Locate the cell with the specified text and output its (X, Y) center coordinate. 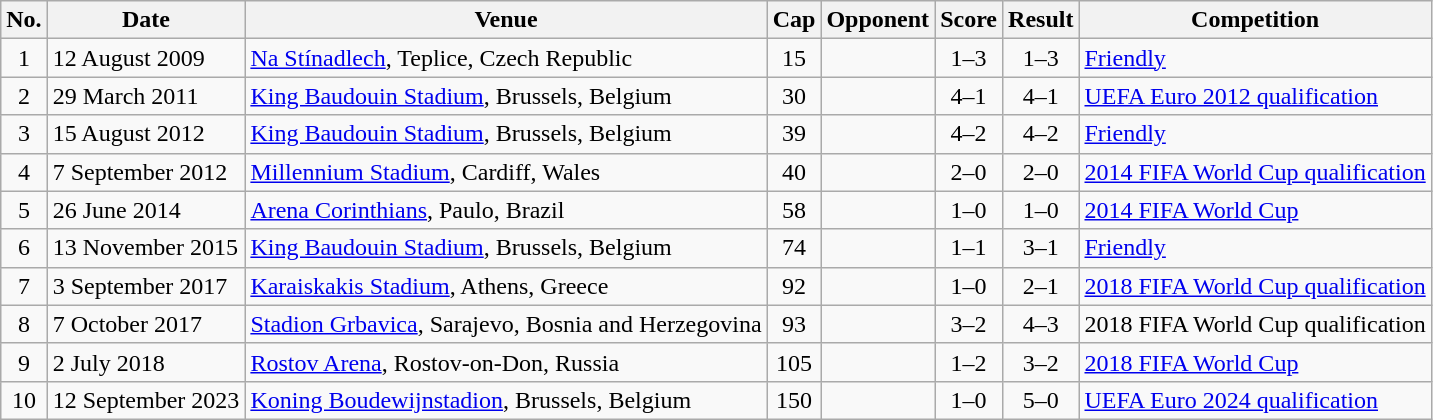
7 September 2012 (146, 172)
1–1 (969, 248)
5–0 (1041, 400)
15 (794, 58)
Millennium Stadium, Cardiff, Wales (506, 172)
92 (794, 286)
4 (24, 172)
Score (969, 20)
3 (24, 134)
2 (24, 96)
93 (794, 324)
2–1 (1041, 286)
2014 FIFA World Cup qualification (1255, 172)
9 (24, 362)
Cap (794, 20)
15 August 2012 (146, 134)
12 September 2023 (146, 400)
10 (24, 400)
58 (794, 210)
40 (794, 172)
2018 FIFA World Cup (1255, 362)
Stadion Grbavica, Sarajevo, Bosnia and Herzegovina (506, 324)
2014 FIFA World Cup (1255, 210)
7 October 2017 (146, 324)
2 July 2018 (146, 362)
7 (24, 286)
29 March 2011 (146, 96)
13 November 2015 (146, 248)
Arena Corinthians, Paulo, Brazil (506, 210)
UEFA Euro 2012 qualification (1255, 96)
1–2 (969, 362)
5 (24, 210)
Result (1041, 20)
12 August 2009 (146, 58)
26 June 2014 (146, 210)
3 September 2017 (146, 286)
4–3 (1041, 324)
Koning Boudewijnstadion, Brussels, Belgium (506, 400)
Karaiskakis Stadium, Athens, Greece (506, 286)
UEFA Euro 2024 qualification (1255, 400)
Rostov Arena, Rostov-on-Don, Russia (506, 362)
8 (24, 324)
6 (24, 248)
150 (794, 400)
105 (794, 362)
30 (794, 96)
Venue (506, 20)
1 (24, 58)
No. (24, 20)
Date (146, 20)
39 (794, 134)
3–1 (1041, 248)
Opponent (878, 20)
Na Stínadlech, Teplice, Czech Republic (506, 58)
Competition (1255, 20)
74 (794, 248)
